Find where the given text appears and provide that cell's center as [x, y] coordinate. 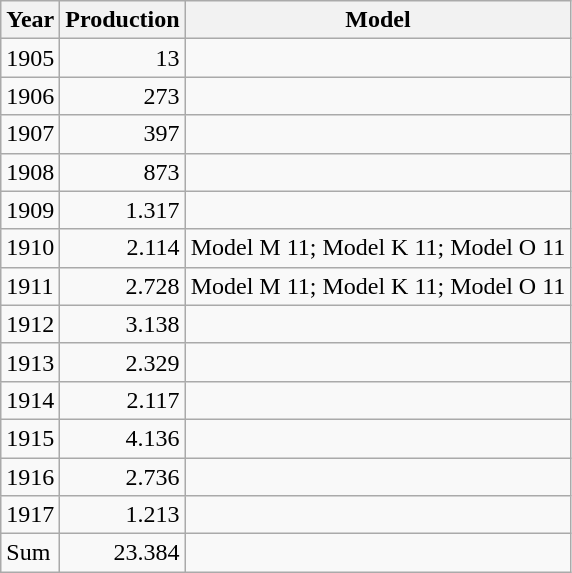
Sum [30, 553]
1909 [30, 210]
1.213 [122, 515]
1916 [30, 477]
1914 [30, 400]
1912 [30, 324]
2.114 [122, 248]
Model [378, 20]
1905 [30, 58]
1913 [30, 362]
13 [122, 58]
Production [122, 20]
397 [122, 134]
1917 [30, 515]
1915 [30, 438]
Year [30, 20]
873 [122, 172]
1906 [30, 96]
1911 [30, 286]
3.138 [122, 324]
2.117 [122, 400]
2.329 [122, 362]
1.317 [122, 210]
23.384 [122, 553]
1907 [30, 134]
1910 [30, 248]
1908 [30, 172]
273 [122, 96]
2.728 [122, 286]
4.136 [122, 438]
2.736 [122, 477]
